For the text-containing cell, return its midpoint in [x, y] coordinate format. 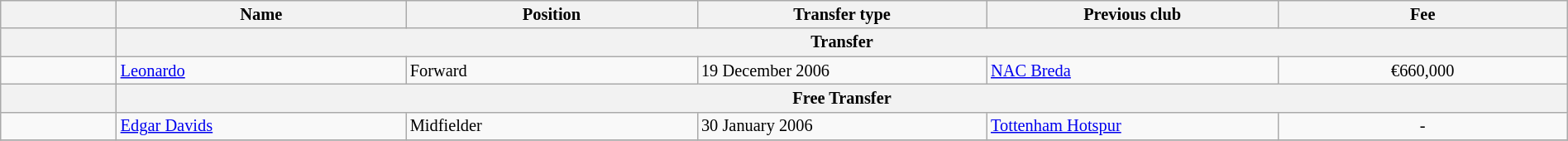
30 January 2006 [842, 126]
Name [261, 14]
- [1422, 126]
Forward [552, 70]
Transfer type [842, 14]
Edgar Davids [261, 126]
Leonardo [261, 70]
Free Transfer [842, 98]
€660,000 [1422, 70]
19 December 2006 [842, 70]
NAC Breda [1132, 70]
Previous club [1132, 14]
Transfer [842, 42]
Position [552, 14]
Tottenham Hotspur [1132, 126]
Midfielder [552, 126]
Fee [1422, 14]
